Extract the [x, y] coordinate from the center of the cell holding the provided text.  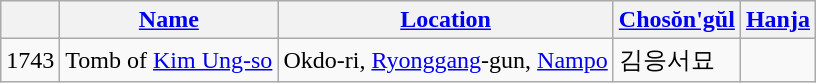
1743 [30, 60]
Location [446, 20]
Hanja [778, 20]
Chosŏn'gŭl [676, 20]
Tomb of Kim Ung-so [169, 60]
김응서묘 [676, 60]
Name [169, 20]
Okdo-ri, Ryonggang-gun, Nampo [446, 60]
